Determine the [x, y] coordinate at the center of the cell enclosing the given text.  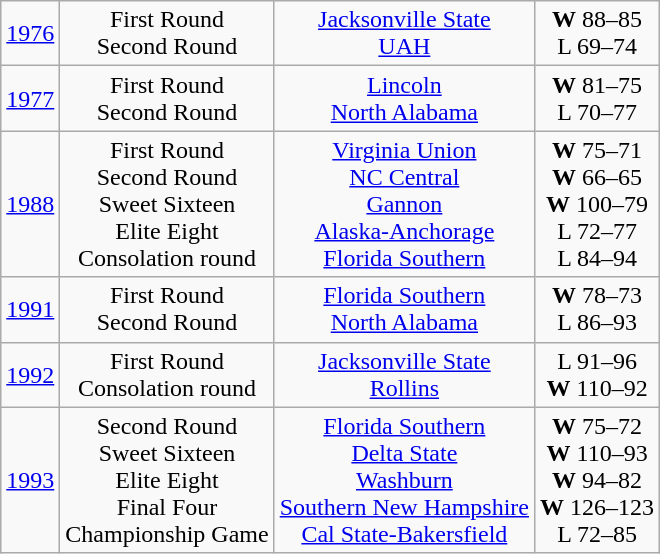
First RoundConsolation round [167, 374]
W 81–75L 70–77 [598, 98]
1977 [30, 98]
W 75–72W 110–93W 94–82 W 126–123L 72–85 [598, 480]
1991 [30, 310]
Jacksonville StateRollins [404, 374]
W 78–73L 86–93 [598, 310]
1992 [30, 374]
1976 [30, 34]
Virginia UnionNC CentralGannonAlaska-AnchorageFlorida Southern [404, 204]
Second RoundSweet SixteenElite EightFinal FourChampionship Game [167, 480]
Jacksonville StateUAH [404, 34]
Florida SouthernDelta StateWashburnSouthern New HampshireCal State-Bakersfield [404, 480]
Florida SouthernNorth Alabama [404, 310]
LincolnNorth Alabama [404, 98]
W 88–85L 69–74 [598, 34]
1988 [30, 204]
1993 [30, 480]
W 75–71W 66–65W 100–79L 72–77L 84–94 [598, 204]
L 91–96W 110–92 [598, 374]
First RoundSecond RoundSweet SixteenElite EightConsolation round [167, 204]
